For the text-containing cell, return its midpoint in (X, Y) coordinate format. 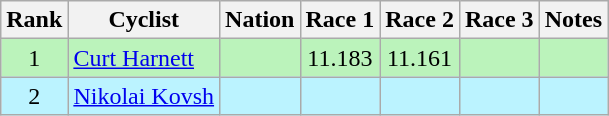
Cyclist (144, 20)
Curt Harnett (144, 58)
Race 2 (420, 20)
Race 1 (340, 20)
Nation (260, 20)
Rank (34, 20)
Race 3 (499, 20)
1 (34, 58)
11.183 (340, 58)
Nikolai Kovsh (144, 96)
2 (34, 96)
11.161 (420, 58)
Notes (573, 20)
